Search for the cell housing the specified text and yield its (x, y) center coordinate. 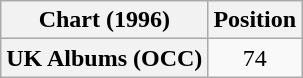
Chart (1996) (104, 20)
74 (255, 58)
UK Albums (OCC) (104, 58)
Position (255, 20)
